Scan for the cell matching the given text and deliver its [X, Y] coordinate at center. 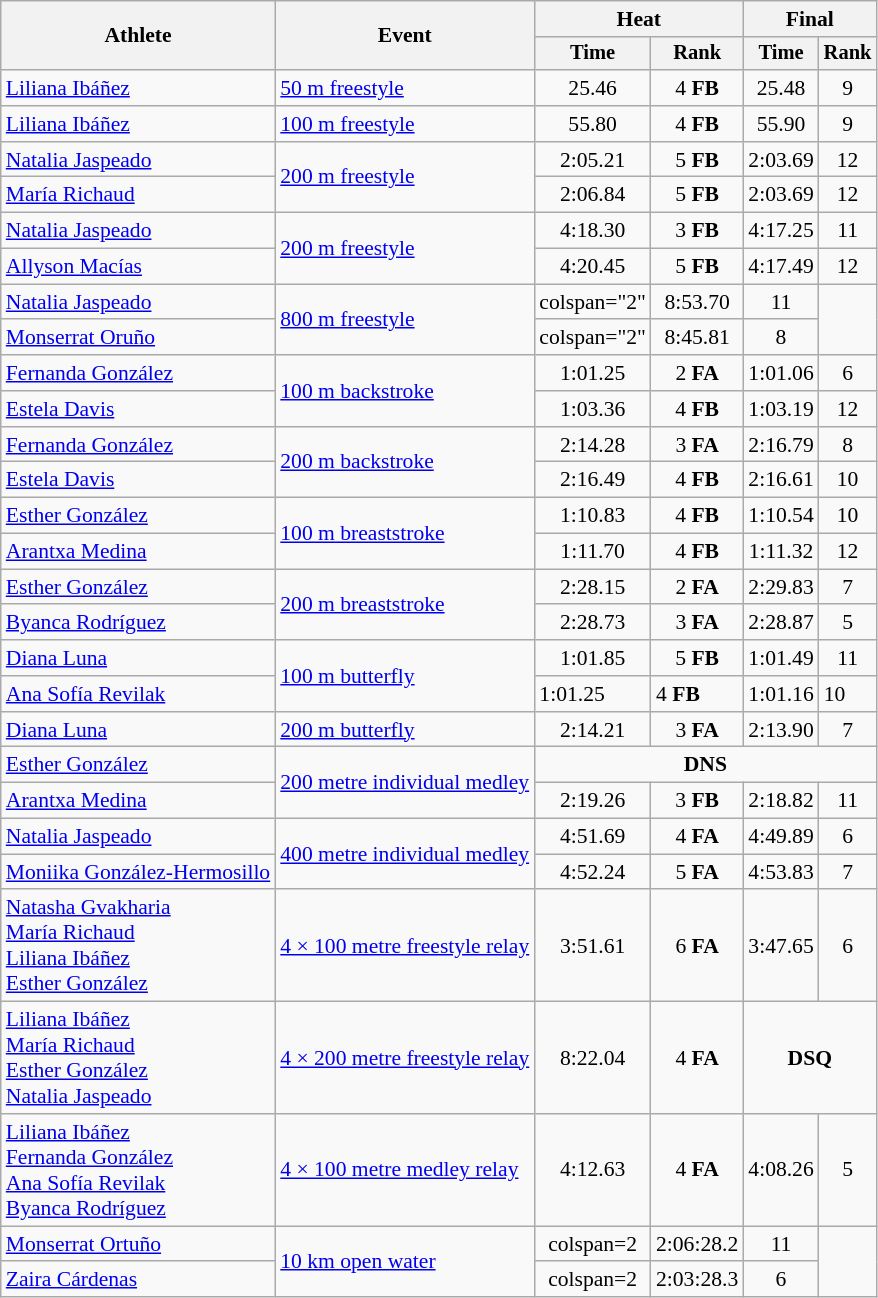
4:17.25 [780, 231]
1:10.83 [592, 516]
4:17.49 [780, 267]
2:16.79 [780, 445]
2:13.90 [780, 730]
2:06:28.2 [697, 1244]
100 m breaststroke [404, 534]
DSQ [810, 1058]
25.48 [780, 88]
3:51.61 [592, 946]
1:03.36 [592, 409]
200 m butterfly [404, 730]
8:22.04 [592, 1058]
50 m freestyle [404, 88]
100 m freestyle [404, 124]
4:18.30 [592, 231]
Monserrat Oruño [138, 338]
2:05.21 [592, 160]
1:10.54 [780, 516]
Final [810, 19]
María Richaud [138, 195]
4:53.83 [780, 872]
25.46 [592, 88]
200 metre individual medley [404, 782]
10 km open water [404, 1262]
2:28.73 [592, 623]
Heat [638, 19]
8:53.70 [697, 302]
4:52.24 [592, 872]
2:18.82 [780, 801]
2:16.49 [592, 480]
2:28.87 [780, 623]
200 m breaststroke [404, 604]
Monserrat Ortuño [138, 1244]
Moniika González-Hermosillo [138, 872]
DNS [705, 765]
1:03.19 [780, 409]
2:14.21 [592, 730]
2:28.15 [592, 587]
Natasha GvakhariaMaría RichaudLiliana IbáñezEsther González [138, 946]
2:29.83 [780, 587]
4 × 100 metre medley relay [404, 1170]
2:03:28.3 [697, 1280]
1:11.70 [592, 552]
4:12.63 [592, 1170]
Athlete [138, 36]
1:01.85 [592, 658]
5 FA [697, 872]
400 metre individual medley [404, 854]
2:14.28 [592, 445]
4 × 100 metre freestyle relay [404, 946]
3:47.65 [780, 946]
2:06.84 [592, 195]
Liliana IbáñezFernanda GonzálezAna Sofía RevilakByanca Rodríguez [138, 1170]
4:20.45 [592, 267]
6 FA [697, 946]
1:01.06 [780, 373]
4:08.26 [780, 1170]
1:01.49 [780, 658]
Allyson Macías [138, 267]
1:11.32 [780, 552]
1:01.16 [780, 694]
8:45.81 [697, 338]
Byanca Rodríguez [138, 623]
Zaira Cárdenas [138, 1280]
200 m backstroke [404, 462]
4:49.89 [780, 837]
100 m butterfly [404, 676]
4:51.69 [592, 837]
55.90 [780, 124]
Liliana IbáñezMaría RichaudEsther GonzálezNatalia Jaspeado [138, 1058]
100 m backstroke [404, 390]
55.80 [592, 124]
Ana Sofía Revilak [138, 694]
Event [404, 36]
800 m freestyle [404, 320]
4 × 200 metre freestyle relay [404, 1058]
2:16.61 [780, 480]
2:19.26 [592, 801]
